Find where the given text appears and provide that cell's center as (X, Y) coordinate. 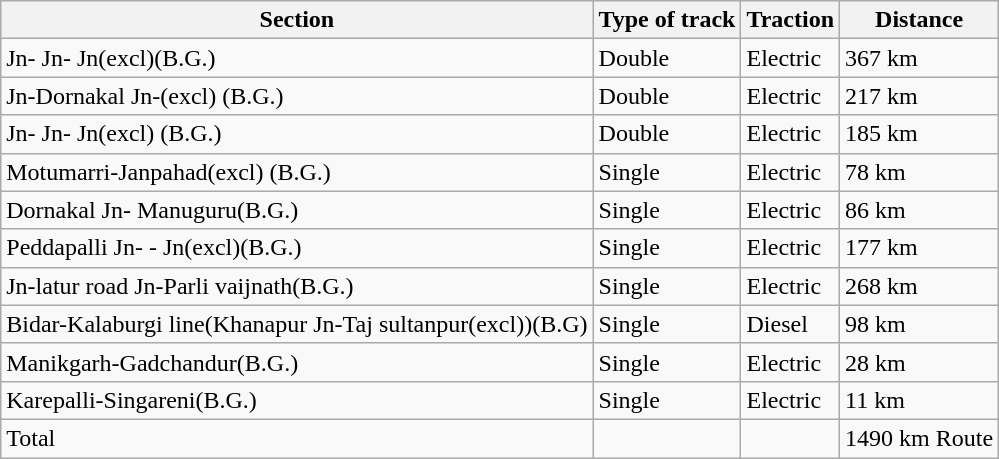
Manikgarh-Gadchandur(B.G.) (297, 362)
367 km (920, 58)
268 km (920, 286)
Diesel (790, 324)
28 km (920, 362)
217 km (920, 96)
Jn- Jn- Jn(excl)(B.G.) (297, 58)
Motumarri-Janpahad(excl) (B.G.) (297, 172)
78 km (920, 172)
Jn- Jn- Jn(excl) (B.G.) (297, 134)
Traction (790, 20)
185 km (920, 134)
Jn-latur road Jn-Parli vaijnath(B.G.) (297, 286)
Total (297, 438)
11 km (920, 400)
177 km (920, 248)
1490 km Route (920, 438)
86 km (920, 210)
Karepalli-Singareni(B.G.) (297, 400)
Section (297, 20)
98 km (920, 324)
Jn-Dornakal Jn-(excl) (B.G.) (297, 96)
Distance (920, 20)
Dornakal Jn- Manuguru(B.G.) (297, 210)
Bidar-Kalaburgi line(Khanapur Jn-Taj sultanpur(excl))(B.G) (297, 324)
Type of track (667, 20)
Peddapalli Jn- - Jn(excl)(B.G.) (297, 248)
